Scan for the cell matching the given text and deliver its [x, y] coordinate at center. 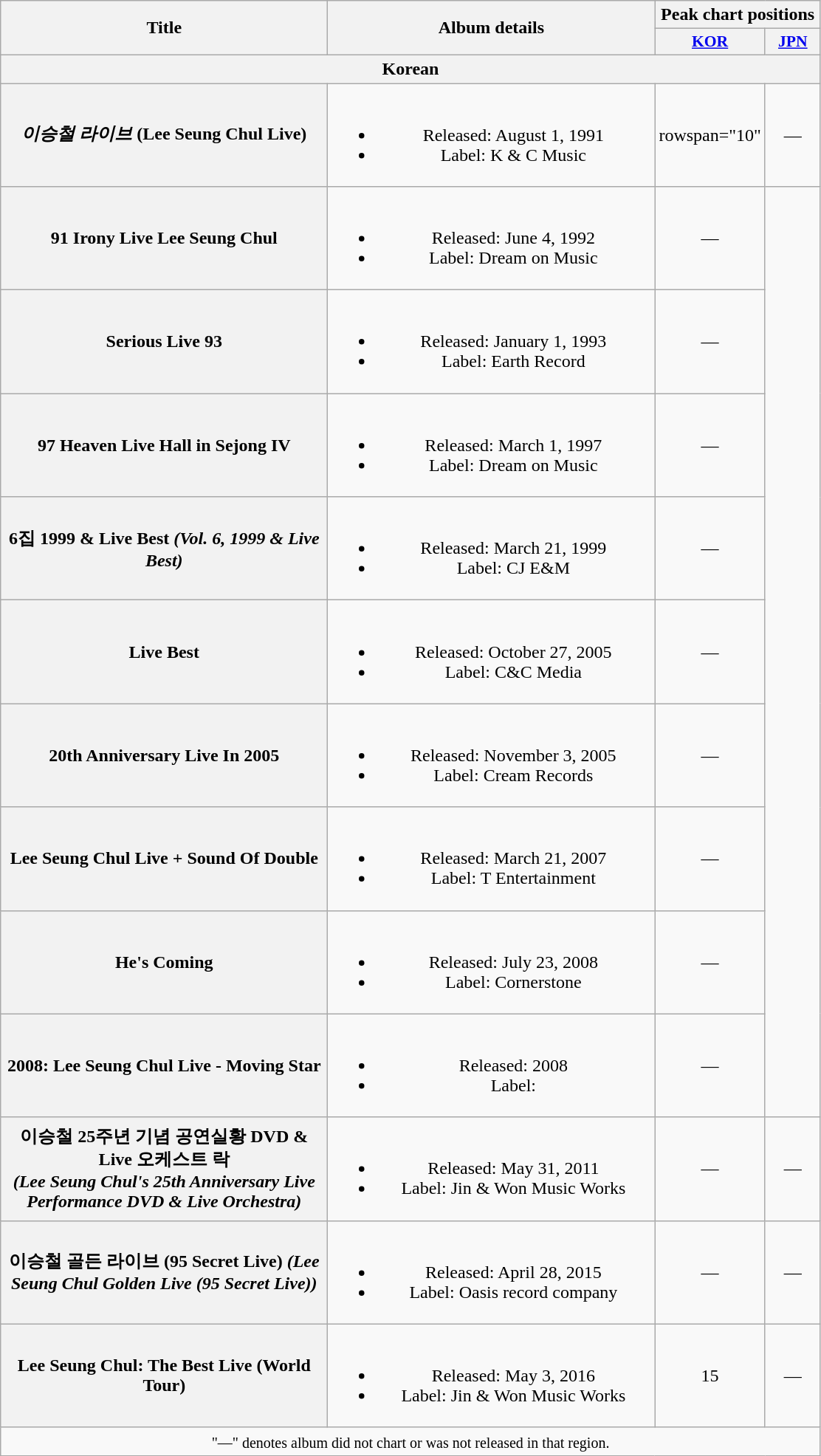
20th Anniversary Live In 2005 [164, 755]
Serious Live 93 [164, 342]
Released: November 3, 2005Label: Cream Records [492, 755]
Title [164, 28]
JPN [793, 42]
rowspan="10" [710, 134]
2008: Lee Seung Chul Live - Moving Star [164, 1065]
Released: June 4, 1992Label: Dream on Music [492, 238]
Korean [410, 69]
Released: March 1, 1997Label: Dream on Music [492, 445]
Released: January 1, 1993Label: Earth Record [492, 342]
Peak chart positions [738, 15]
Released: October 27, 2005Label: C&C Media [492, 652]
15 [710, 1376]
Lee Seung Chul Live + Sound Of Double [164, 859]
Released: May 3, 2016Label: Jin & Won Music Works [492, 1376]
He's Coming [164, 962]
이승철 골든 라이브 (95 Secret Live) (Lee Seung Chul Golden Live (95 Secret Live)) [164, 1272]
Released: 2008Label: [492, 1065]
KOR [710, 42]
Released: August 1, 1991Label: K & C Music [492, 134]
Released: March 21, 2007Label: T Entertainment [492, 859]
Album details [492, 28]
6집 1999 & Live Best (Vol. 6, 1999 & Live Best) [164, 549]
Live Best [164, 652]
Released: April 28, 2015Label: Oasis record company [492, 1272]
91 Irony Live Lee Seung Chul [164, 238]
이승철 라이브 (Lee Seung Chul Live) [164, 134]
Released: March 21, 1999Label: CJ E&M [492, 549]
Lee Seung Chul: The Best Live (World Tour) [164, 1376]
이승철 25주년 기념 공연실황 DVD & Live 오케스트 락 (Lee Seung Chul's 25th Anniversary Live Performance DVD & Live Orchestra) [164, 1169]
"—" denotes album did not chart or was not released in that region. [410, 1441]
Released: July 23, 2008Label: Cornerstone [492, 962]
Released: May 31, 2011Label: Jin & Won Music Works [492, 1169]
97 Heaven Live Hall in Sejong IV [164, 445]
